Locate the cell with the specified text and output its (x, y) center coordinate. 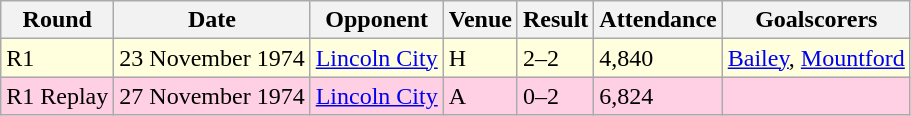
Attendance (658, 20)
Bailey, Mountford (816, 58)
R1 (58, 58)
Goalscorers (816, 20)
Venue (480, 20)
4,840 (658, 58)
27 November 1974 (212, 96)
Round (58, 20)
0–2 (555, 96)
H (480, 58)
2–2 (555, 58)
23 November 1974 (212, 58)
6,824 (658, 96)
R1 Replay (58, 96)
Opponent (376, 20)
A (480, 96)
Result (555, 20)
Date (212, 20)
